Return the [X, Y] coordinate for the center point of the cell that contains the specified text.  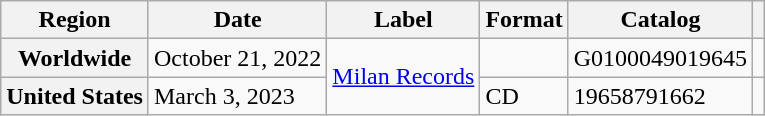
Catalog [660, 20]
Format [524, 20]
Worldwide [75, 58]
Milan Records [404, 77]
United States [75, 96]
Label [404, 20]
March 3, 2023 [237, 96]
19658791662 [660, 96]
Date [237, 20]
G0100049019645 [660, 58]
October 21, 2022 [237, 58]
CD [524, 96]
Region [75, 20]
